For the text-containing cell, return its midpoint in [x, y] coordinate format. 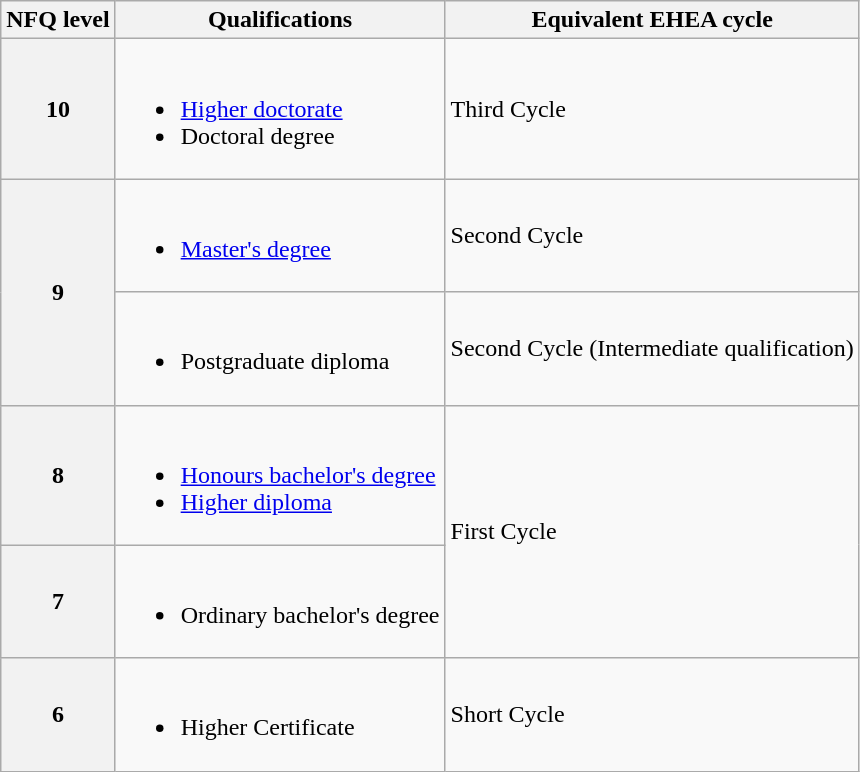
Short Cycle [652, 714]
Higher doctorateDoctoral degree [280, 109]
Higher Certificate [280, 714]
Second Cycle [652, 236]
NFQ level [58, 20]
6 [58, 714]
First Cycle [652, 532]
Master's degree [280, 236]
Third Cycle [652, 109]
Ordinary bachelor's degree [280, 602]
Honours bachelor's degreeHigher diploma [280, 475]
Second Cycle (Intermediate qualification) [652, 348]
8 [58, 475]
10 [58, 109]
7 [58, 602]
Postgraduate diploma [280, 348]
Equivalent EHEA cycle [652, 20]
Qualifications [280, 20]
9 [58, 292]
